Scan for the cell matching the given text and deliver its [X, Y] coordinate at center. 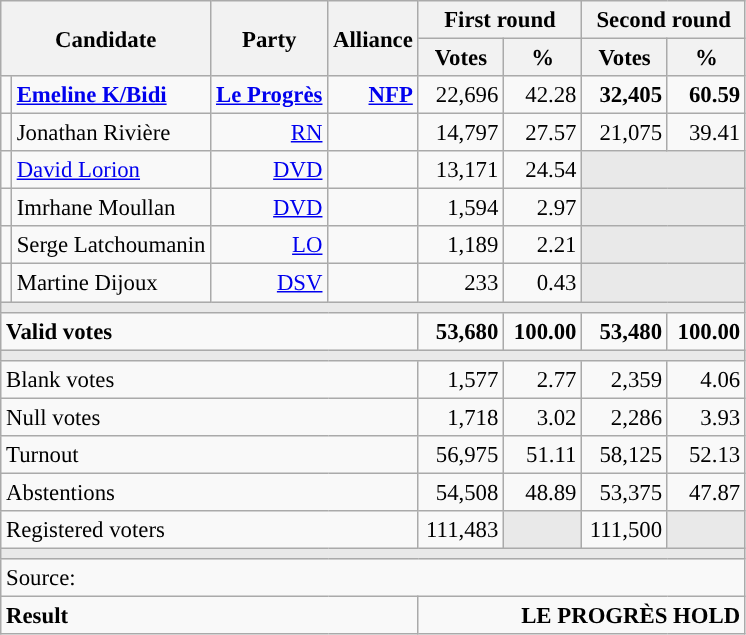
47.87 [706, 492]
14,797 [461, 133]
1,189 [461, 245]
1,594 [461, 208]
111,500 [625, 530]
Jonathan Rivière [110, 133]
56,975 [461, 455]
1,718 [461, 417]
2.21 [543, 245]
3.93 [706, 417]
22,696 [461, 95]
Candidate [106, 38]
52.13 [706, 455]
2.97 [543, 208]
DSV [270, 283]
24.54 [543, 170]
Emeline K/Bidi [110, 95]
54,508 [461, 492]
Valid votes [210, 331]
NFP [373, 95]
LO [270, 245]
0.43 [543, 283]
48.89 [543, 492]
42.28 [543, 95]
Result [210, 616]
Registered voters [210, 530]
58,125 [625, 455]
Imrhane Moullan [110, 208]
39.41 [706, 133]
Blank votes [210, 379]
Alliance [373, 38]
David Lorion [110, 170]
Serge Latchoumanin [110, 245]
4.06 [706, 379]
111,483 [461, 530]
21,075 [625, 133]
Source: [374, 578]
Turnout [210, 455]
LE PROGRÈS HOLD [582, 616]
Martine Dijoux [110, 283]
13,171 [461, 170]
32,405 [625, 95]
51.11 [543, 455]
Null votes [210, 417]
53,375 [625, 492]
60.59 [706, 95]
2.77 [543, 379]
RN [270, 133]
Abstentions [210, 492]
3.02 [543, 417]
1,577 [461, 379]
Le Progrès [270, 95]
53,680 [461, 331]
27.57 [543, 133]
233 [461, 283]
First round [500, 20]
Party [270, 38]
2,359 [625, 379]
2,286 [625, 417]
53,480 [625, 331]
Second round [664, 20]
